Find where the given text appears and provide that cell's center as [X, Y] coordinate. 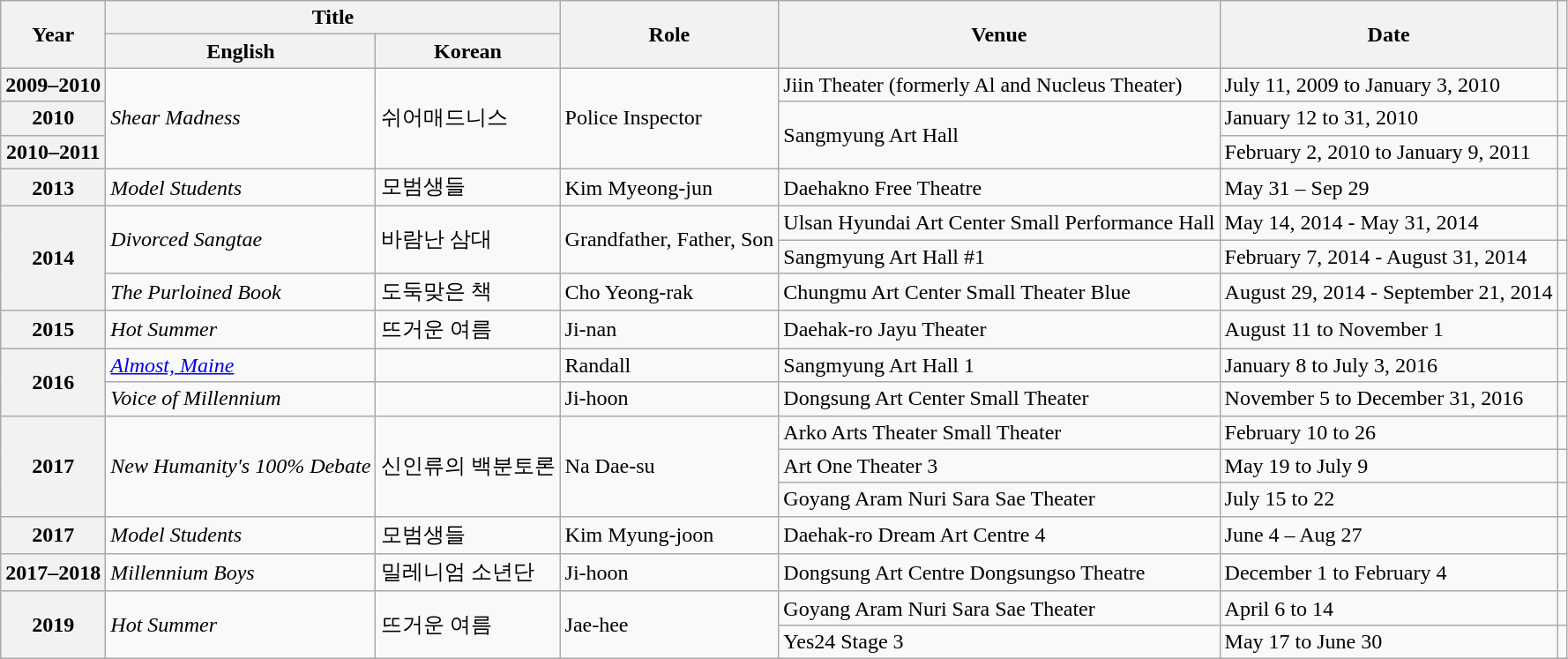
2017–2018 [53, 573]
Daehak-ro Dream Art Centre 4 [999, 535]
January 12 to 31, 2010 [1388, 118]
Dongsung Art Centre Dongsungso Theatre [999, 573]
May 14, 2014 - May 31, 2014 [1388, 223]
May 17 to June 30 [1388, 641]
Ji-nan [669, 330]
Shear Madness [241, 118]
Randall [669, 365]
신인류의 백분토론 [467, 466]
Sangmyung Art Hall #1 [999, 257]
December 1 to February 4 [1388, 573]
2019 [53, 625]
Ulsan Hyundai Art Center Small Performance Hall [999, 223]
Voice of Millennium [241, 399]
밀레니엄 소년단 [467, 573]
Cho Yeong-rak [669, 293]
February 7, 2014 - August 31, 2014 [1388, 257]
Grandfather, Father, Son [669, 240]
February 2, 2010 to January 9, 2011 [1388, 152]
April 6 to 14 [1388, 608]
Dongsung Art Center Small Theater [999, 399]
August 11 to November 1 [1388, 330]
Na Dae-su [669, 466]
August 29, 2014 - September 21, 2014 [1388, 293]
Jae-hee [669, 625]
Role [669, 34]
Title [333, 18]
May 19 to July 9 [1388, 466]
Korean [467, 51]
Kim Myung-joon [669, 535]
2009–2010 [53, 85]
Almost, Maine [241, 365]
바람난 삼대 [467, 240]
November 5 to December 31, 2016 [1388, 399]
2010–2011 [53, 152]
The Purloined Book [241, 293]
Sangmyung Art Hall 1 [999, 365]
2010 [53, 118]
2014 [53, 259]
Jiin Theater (formerly Al and Nucleus Theater) [999, 85]
January 8 to July 3, 2016 [1388, 365]
Date [1388, 34]
쉬어매드니스 [467, 118]
Daehakno Free Theatre [999, 187]
Yes24 Stage 3 [999, 641]
Art One Theater 3 [999, 466]
May 31 – Sep 29 [1388, 187]
Sangmyung Art Hall [999, 135]
Arko Arts Theater Small Theater [999, 432]
July 15 to 22 [1388, 499]
July 11, 2009 to January 3, 2010 [1388, 85]
February 10 to 26 [1388, 432]
Millennium Boys [241, 573]
Year [53, 34]
도둑맞은 책 [467, 293]
Kim Myeong-jun [669, 187]
Police Inspector [669, 118]
Venue [999, 34]
2016 [53, 382]
June 4 – Aug 27 [1388, 535]
Daehak-ro Jayu Theater [999, 330]
Chungmu Art Center Small Theater Blue [999, 293]
Divorced Sangtae [241, 240]
2015 [53, 330]
English [241, 51]
New Humanity's 100% Debate [241, 466]
2013 [53, 187]
